Output the [X, Y] coordinate of the center of the cell containing the given text.  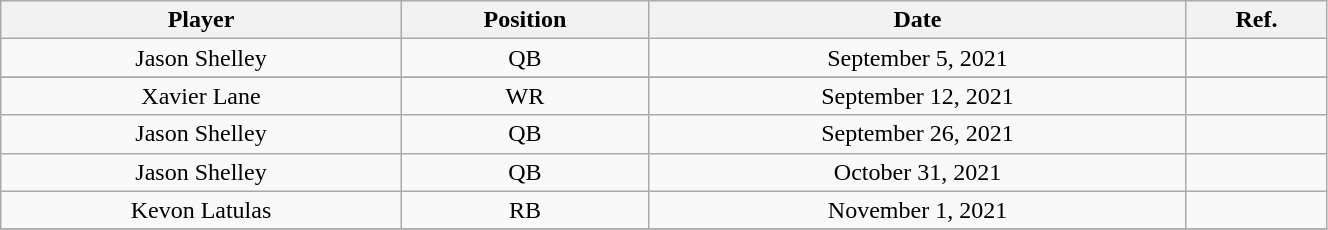
Kevon Latulas [201, 210]
Ref. [1256, 20]
October 31, 2021 [918, 172]
Position [524, 20]
September 26, 2021 [918, 134]
Player [201, 20]
RB [524, 210]
Xavier Lane [201, 96]
November 1, 2021 [918, 210]
WR [524, 96]
September 12, 2021 [918, 96]
Date [918, 20]
September 5, 2021 [918, 58]
